Pinpoint the cell where the given text exists, returning its (x, y) midpoint coordinate. 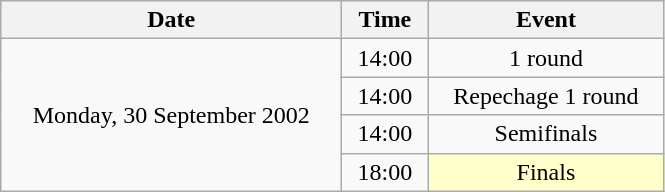
18:00 (385, 172)
Time (385, 20)
Date (172, 20)
Event (546, 20)
Semifinals (546, 134)
Finals (546, 172)
Repechage 1 round (546, 96)
1 round (546, 58)
Monday, 30 September 2002 (172, 115)
